Pinpoint the cell where the given text exists, returning its [x, y] midpoint coordinate. 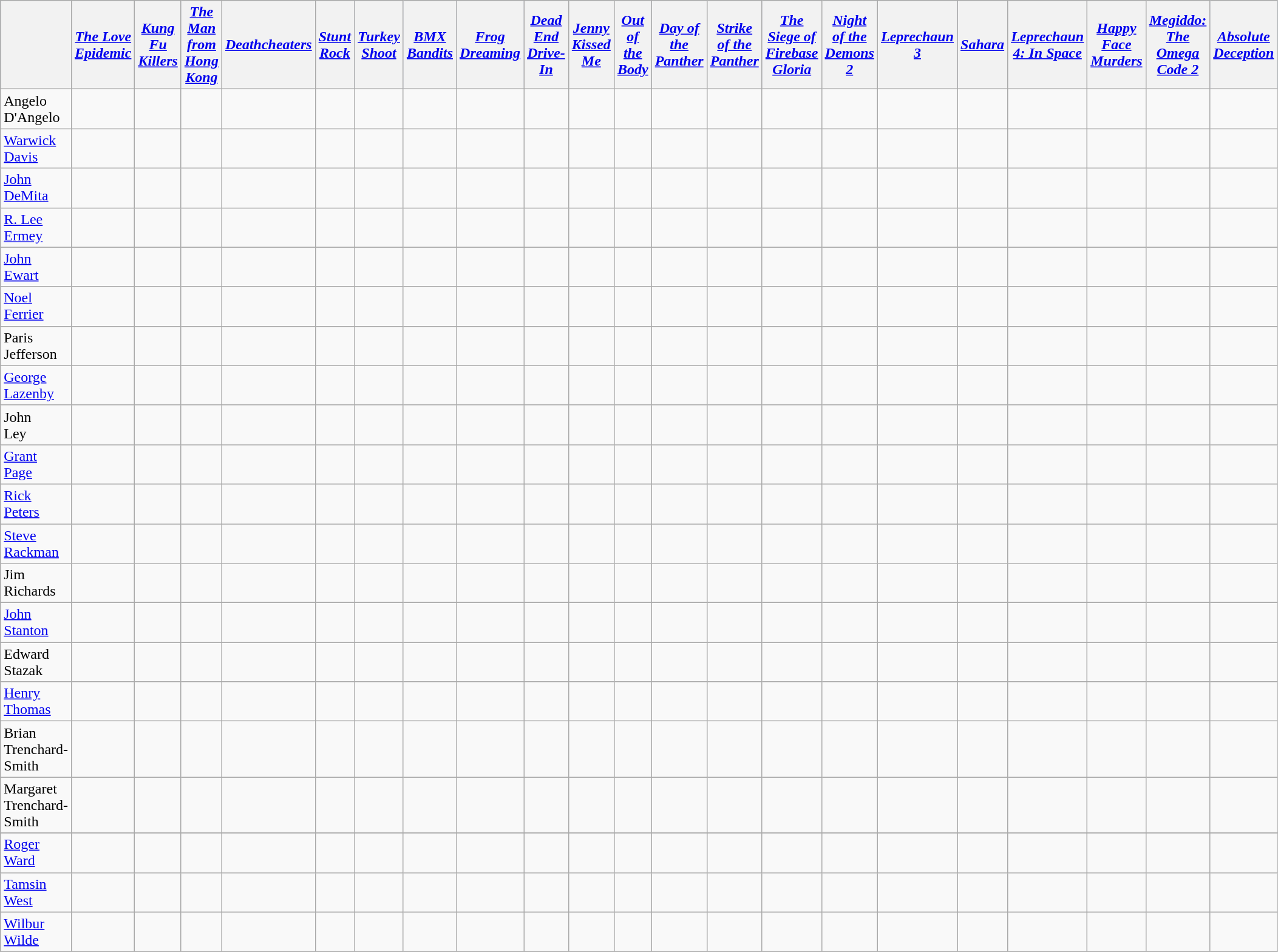
Sahara [982, 45]
Dead End Drive-In [546, 45]
NoelFerrier [36, 306]
Jenny Kissed Me [591, 45]
HenryThomas [36, 702]
WilburWilde [36, 931]
BrianTrenchard-Smith [36, 749]
The Siege of Firebase Gloria [792, 45]
JohnEwart [36, 267]
Turkey Shoot [379, 45]
WarwickDavis [36, 148]
Stunt Rock [335, 45]
The Love Epidemic [103, 45]
GeorgeLazenby [36, 385]
R. LeeErmey [36, 227]
MargaretTrenchard-Smith [36, 805]
Kung Fu Killers [158, 45]
RogerWard [36, 852]
Megiddo: The Omega Code 2 [1178, 45]
GrantPage [36, 464]
SteveRackman [36, 543]
BMX Bandits [430, 45]
Absolute Deception [1243, 45]
Day of the Panther [679, 45]
JimRichards [36, 583]
Night of the Demons 2 [849, 45]
EdwardStazak [36, 662]
Leprechaun 3 [917, 45]
ParisJefferson [36, 346]
RickPeters [36, 504]
Deathcheaters [268, 45]
Strike of the Panther [735, 45]
AngeloD'Angelo [36, 109]
Frog Dreaming [491, 45]
Out of the Body [633, 45]
Happy Face Murders [1117, 45]
JohnDeMita [36, 188]
Leprechaun 4: In Space [1048, 45]
JohnStanton [36, 623]
TamsinWest [36, 892]
JohnLey [36, 425]
The Man from Hong Kong [202, 45]
